Locate the cell with the specified text and output its (x, y) center coordinate. 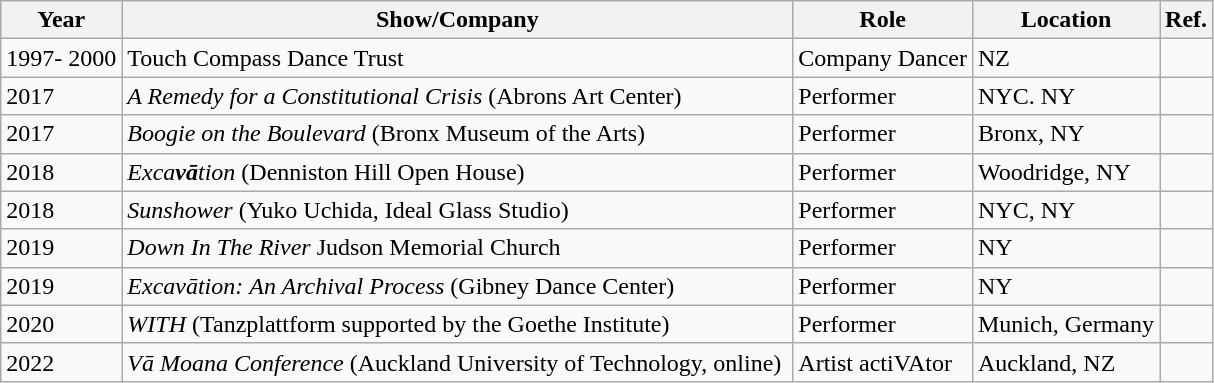
Year (62, 20)
Role (883, 20)
1997- 2000 (62, 58)
WITH (Tanzplattform supported by the Goethe Institute) (458, 324)
Show/Company (458, 20)
NYC, NY (1066, 210)
Excavātion: An Archival Process (Gibney Dance Center) (458, 286)
NYC. NY (1066, 96)
Vā Moana Conference (Auckland University of Technology, online) (458, 362)
Company Dancer (883, 58)
Location (1066, 20)
Ref. (1186, 20)
Boogie on the Boulevard (Bronx Museum of the Arts) (458, 134)
Auckland, NZ (1066, 362)
Down In The River Judson Memorial Church (458, 248)
Touch Compass Dance Trust (458, 58)
2020 (62, 324)
Woodridge, NY (1066, 172)
Excavātion (Denniston Hill Open House) (458, 172)
A Remedy for a Constitutional Crisis (Abrons Art Center) (458, 96)
NZ (1066, 58)
2022 (62, 362)
Bronx, NY (1066, 134)
Munich, Germany (1066, 324)
Artist actiVAtor (883, 362)
Sunshower (Yuko Uchida, Ideal Glass Studio) (458, 210)
